Provide the [x, y] coordinate of the cell's center where the given text is located.  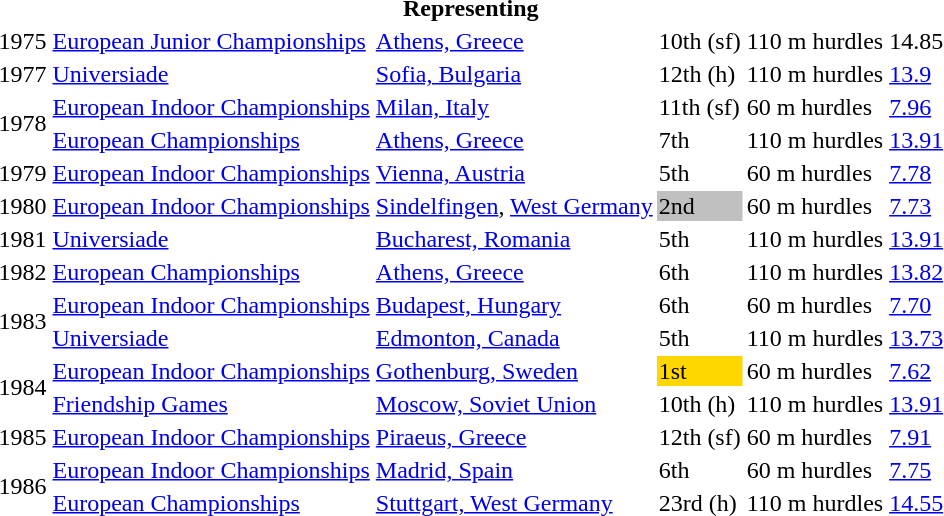
Bucharest, Romania [514, 239]
Milan, Italy [514, 107]
12th (sf) [700, 437]
1st [700, 371]
Friendship Games [211, 404]
10th (h) [700, 404]
11th (sf) [700, 107]
Sofia, Bulgaria [514, 74]
Madrid, Spain [514, 470]
10th (sf) [700, 41]
7th [700, 140]
European Junior Championships [211, 41]
Edmonton, Canada [514, 338]
Gothenburg, Sweden [514, 371]
Budapest, Hungary [514, 305]
2nd [700, 206]
Sindelfingen, West Germany [514, 206]
Moscow, Soviet Union [514, 404]
12th (h) [700, 74]
Piraeus, Greece [514, 437]
Vienna, Austria [514, 173]
